Output the (X, Y) coordinate of the center of the cell containing the given text.  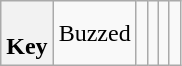
Key (27, 34)
Buzzed (94, 34)
